Identify which cell holds the provided text, then report its (x, y) central coordinate. 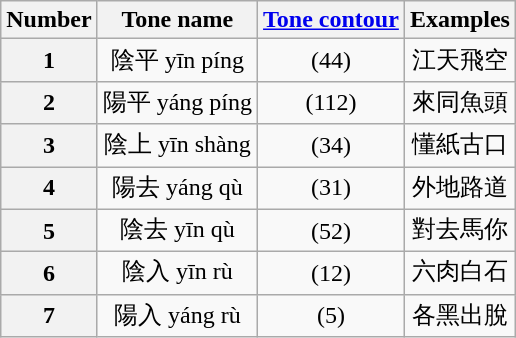
4 (49, 188)
六肉白石 (460, 274)
Tone contour (332, 20)
3 (49, 146)
5 (49, 230)
Number (49, 20)
(31) (332, 188)
2 (49, 102)
(5) (332, 316)
6 (49, 274)
7 (49, 316)
(34) (332, 146)
對去馬你 (460, 230)
(52) (332, 230)
陰去 yīn qù (177, 230)
Examples (460, 20)
外地路道 (460, 188)
各黑出脫 (460, 316)
Tone name (177, 20)
陽去 yáng qù (177, 188)
陰平 yīn píng (177, 60)
陽平 yáng píng (177, 102)
(112) (332, 102)
懂紙古口 (460, 146)
陰上 yīn shàng (177, 146)
1 (49, 60)
陰入 yīn rù (177, 274)
(44) (332, 60)
陽入 yáng rù (177, 316)
來同魚頭 (460, 102)
江天飛空 (460, 60)
(12) (332, 274)
